Determine the [x, y] coordinate at the center of the cell enclosing the given text.  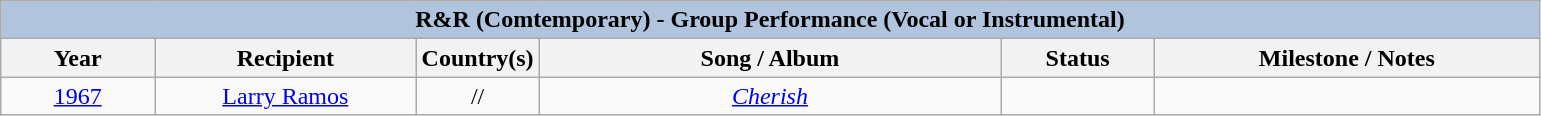
// [478, 96]
Country(s) [478, 58]
Song / Album [770, 58]
1967 [78, 96]
Recipient [286, 58]
Status [1078, 58]
Year [78, 58]
Cherish [770, 96]
R&R (Comtemporary) - Group Performance (Vocal or Instrumental) [770, 20]
Milestone / Notes [1346, 58]
Larry Ramos [286, 96]
